Provide the (x, y) coordinate of the cell's center where the given text is located.  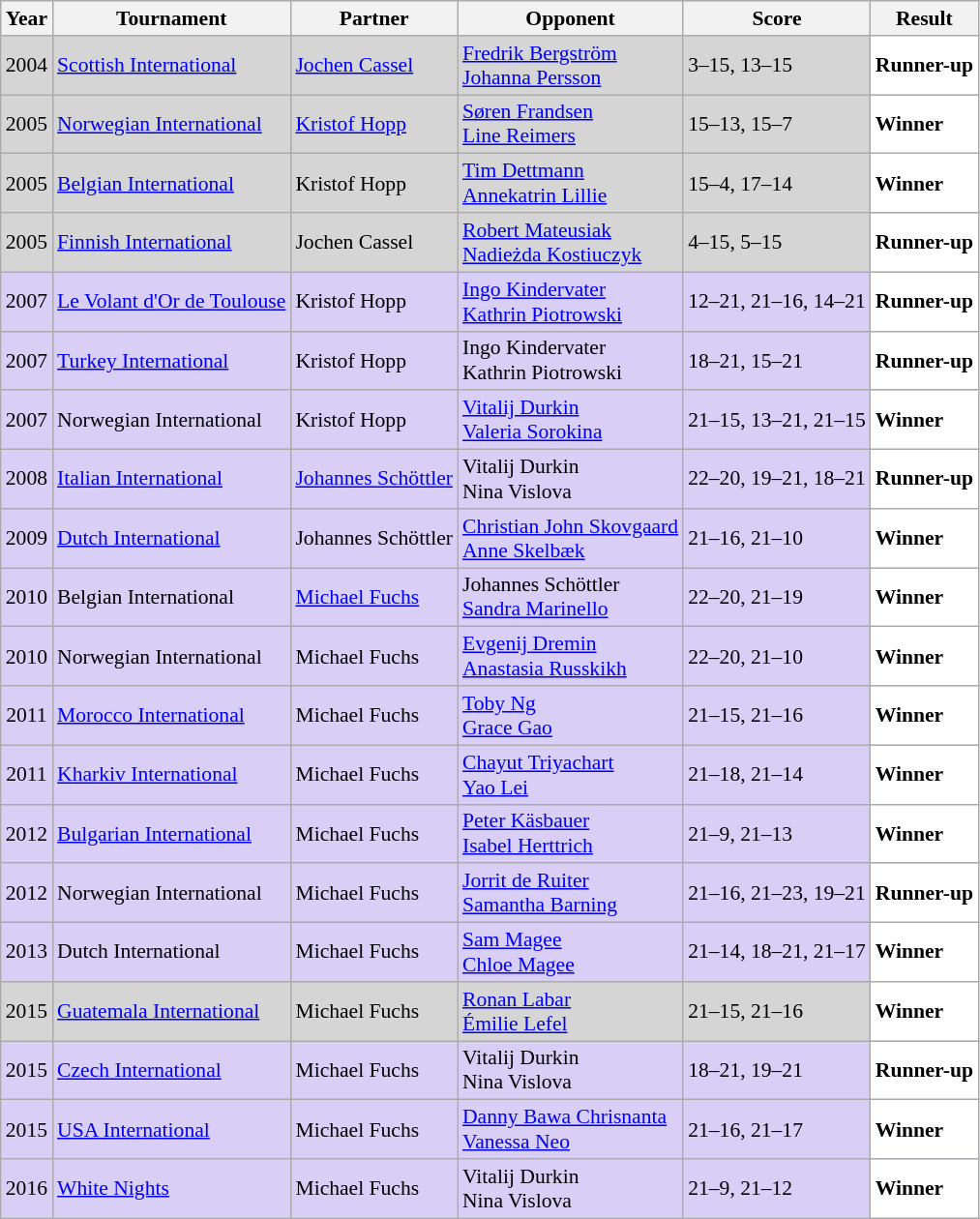
Bulgarian International (171, 834)
22–20, 19–21, 18–21 (777, 480)
21–16, 21–17 (777, 1130)
Tournament (171, 18)
Partner (373, 18)
Chayut Triyachart Yao Lei (571, 774)
21–16, 21–23, 19–21 (777, 894)
USA International (171, 1130)
Czech International (171, 1070)
Opponent (571, 18)
Søren Frandsen Line Reimers (571, 124)
Kharkiv International (171, 774)
Fredrik Bergström Johanna Persson (571, 66)
22–20, 21–19 (777, 598)
15–4, 17–14 (777, 184)
2009 (27, 538)
21–15, 13–21, 21–15 (777, 420)
Finnish International (171, 242)
21–9, 21–12 (777, 1188)
Peter Käsbauer Isabel Herttrich (571, 834)
Vitalij Durkin Valeria Sorokina (571, 420)
2004 (27, 66)
22–20, 21–10 (777, 656)
4–15, 5–15 (777, 242)
Le Volant d'Or de Toulouse (171, 302)
Danny Bawa Chrisnanta Vanessa Neo (571, 1130)
21–18, 21–14 (777, 774)
18–21, 19–21 (777, 1070)
3–15, 13–15 (777, 66)
2008 (27, 480)
Turkey International (171, 360)
21–16, 21–10 (777, 538)
Ronan Labar Émilie Lefel (571, 1012)
2013 (27, 952)
2016 (27, 1188)
Result (925, 18)
Score (777, 18)
Scottish International (171, 66)
Robert Mateusiak Nadieżda Kostiuczyk (571, 242)
12–21, 21–16, 14–21 (777, 302)
21–9, 21–13 (777, 834)
Johannes Schöttler Sandra Marinello (571, 598)
Sam Magee Chloe Magee (571, 952)
Tim Dettmann Annekatrin Lillie (571, 184)
Christian John Skovgaard Anne Skelbæk (571, 538)
White Nights (171, 1188)
Italian International (171, 480)
Toby Ng Grace Gao (571, 716)
18–21, 15–21 (777, 360)
21–14, 18–21, 21–17 (777, 952)
Morocco International (171, 716)
Year (27, 18)
Guatemala International (171, 1012)
Jorrit de Ruiter Samantha Barning (571, 894)
Evgenij Dremin Anastasia Russkikh (571, 656)
15–13, 15–7 (777, 124)
